From the cell containing the given text, extract its center point as (x, y) coordinate. 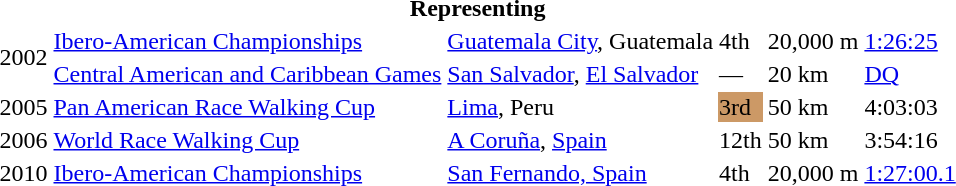
Pan American Race Walking Cup (248, 107)
20 km (813, 74)
Ibero-American Championships (248, 41)
World Race Walking Cup (248, 140)
Central American and Caribbean Games (248, 74)
A Coruña, Spain (580, 140)
4th (741, 41)
Lima, Peru (580, 107)
Guatemala City, Guatemala (580, 41)
12th (741, 140)
3rd (741, 107)
— (741, 74)
San Salvador, El Salvador (580, 74)
20,000 m (813, 41)
